Find where the given text appears and provide that cell's center as [X, Y] coordinate. 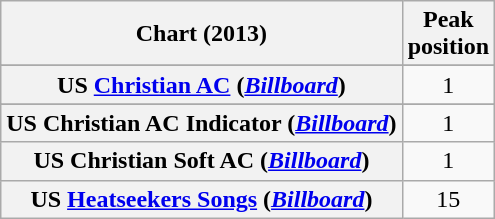
US Christian AC Indicator (Billboard) [202, 123]
Chart (2013) [202, 34]
US Heatseekers Songs (Billboard) [202, 199]
Peakposition [448, 34]
US Christian Soft AC (Billboard) [202, 161]
15 [448, 199]
US Christian AC (Billboard) [202, 85]
